Determine the [x, y] coordinate at the center of the cell enclosing the given text.  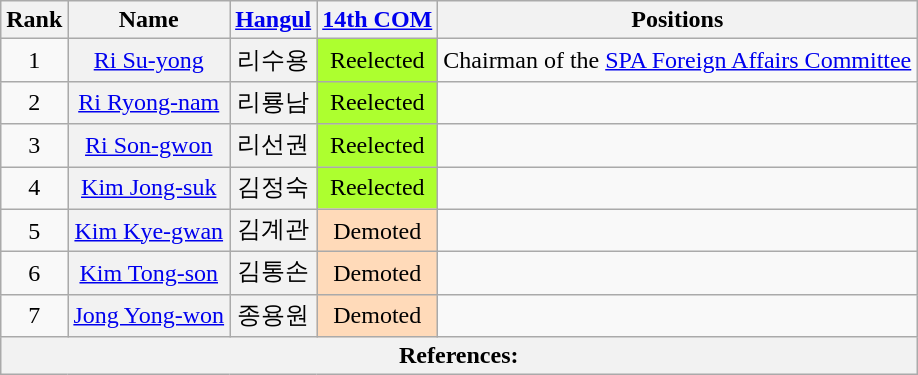
Hangul [274, 20]
Kim Jong-suk [149, 188]
Ri Su-yong [149, 60]
References: [459, 356]
김통손 [274, 274]
Ri Ryong-nam [149, 102]
Chairman of the SPA Foreign Affairs Committee [678, 60]
Positions [678, 20]
4 [34, 188]
14th COM [378, 20]
7 [34, 316]
리선권 [274, 146]
종용원 [274, 316]
Kim Kye-gwan [149, 230]
1 [34, 60]
Name [149, 20]
2 [34, 102]
6 [34, 274]
Jong Yong-won [149, 316]
3 [34, 146]
Rank [34, 20]
Kim Tong-son [149, 274]
김정숙 [274, 188]
리룡남 [274, 102]
5 [34, 230]
리수용 [274, 60]
김계관 [274, 230]
Ri Son-gwon [149, 146]
